Return the (X, Y) coordinate for the center point of the cell that contains the specified text.  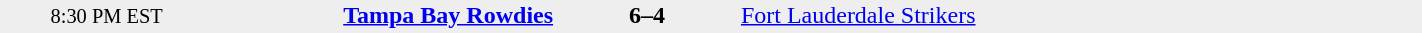
8:30 PM EST (106, 16)
Fort Lauderdale Strikers (910, 15)
Tampa Bay Rowdies (384, 15)
6–4 (648, 15)
